Extract the (x, y) coordinate from the center of the cell holding the provided text.  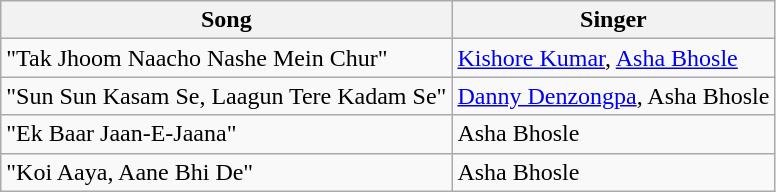
Song (226, 20)
"Ek Baar Jaan-E-Jaana" (226, 134)
"Tak Jhoom Naacho Nashe Mein Chur" (226, 58)
Singer (614, 20)
"Sun Sun Kasam Se, Laagun Tere Kadam Se" (226, 96)
Kishore Kumar, Asha Bhosle (614, 58)
Danny Denzongpa, Asha Bhosle (614, 96)
"Koi Aaya, Aane Bhi De" (226, 172)
